Capture the cell that displays the provided text and extract its [x, y] central coordinate. 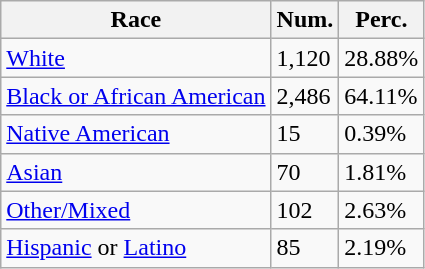
2.63% [382, 210]
1.81% [382, 172]
85 [305, 248]
70 [305, 172]
Black or African American [136, 96]
64.11% [382, 96]
Perc. [382, 20]
1,120 [305, 58]
15 [305, 134]
0.39% [382, 134]
102 [305, 210]
White [136, 58]
Other/Mixed [136, 210]
2,486 [305, 96]
Native American [136, 134]
Num. [305, 20]
28.88% [382, 58]
Hispanic or Latino [136, 248]
Asian [136, 172]
2.19% [382, 248]
Race [136, 20]
